Locate the cell with the specified text and output its (x, y) center coordinate. 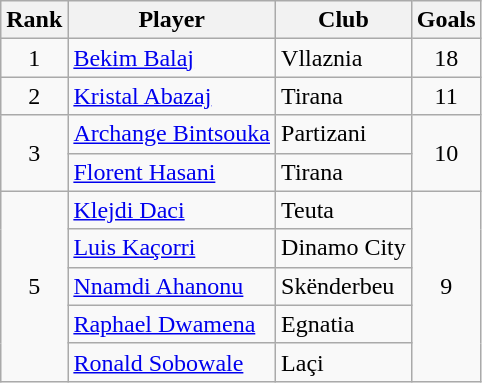
Luis Kaçorri (172, 248)
Raphael Dwamena (172, 324)
18 (446, 58)
10 (446, 153)
Archange Bintsouka (172, 134)
Partizani (344, 134)
Kristal Abazaj (172, 96)
Nnamdi Ahanonu (172, 286)
Skënderbeu (344, 286)
Player (172, 20)
Teuta (344, 210)
1 (34, 58)
Goals (446, 20)
3 (34, 153)
Ronald Sobowale (172, 362)
11 (446, 96)
2 (34, 96)
9 (446, 286)
Klejdi Daci (172, 210)
5 (34, 286)
Dinamo City (344, 248)
Florent Hasani (172, 172)
Rank (34, 20)
Vllaznia (344, 58)
Bekim Balaj (172, 58)
Club (344, 20)
Egnatia (344, 324)
Laçi (344, 362)
